Output the [X, Y] coordinate of the center of the cell containing the given text.  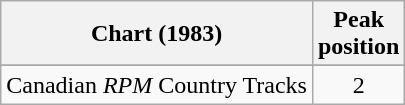
Chart (1983) [157, 34]
2 [358, 85]
Canadian RPM Country Tracks [157, 85]
Peakposition [358, 34]
